Identify which cell holds the provided text, then report its (x, y) central coordinate. 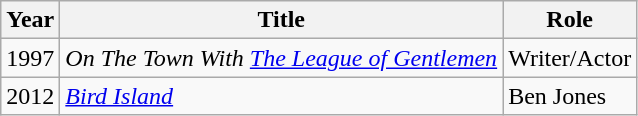
1997 (30, 58)
Title (282, 20)
Ben Jones (570, 96)
Role (570, 20)
Bird Island (282, 96)
2012 (30, 96)
Writer/Actor (570, 58)
On The Town With The League of Gentlemen (282, 58)
Year (30, 20)
